Determine the (X, Y) coordinate at the center of the cell enclosing the given text.  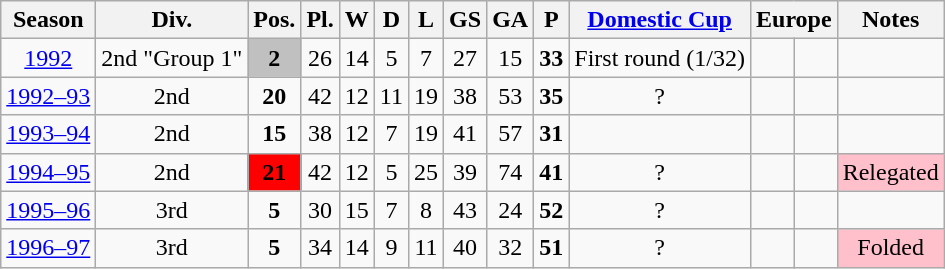
1993–94 (48, 134)
Domestic Cup (660, 20)
25 (426, 172)
Folded (890, 248)
26 (320, 58)
D (391, 20)
2nd "Group 1" (172, 58)
52 (552, 210)
1996–97 (48, 248)
43 (466, 210)
74 (510, 172)
51 (552, 248)
39 (466, 172)
W (356, 20)
2 (274, 58)
First round (1/32) (660, 58)
GA (510, 20)
20 (274, 96)
Div. (172, 20)
27 (466, 58)
Season (48, 20)
Pos. (274, 20)
GS (466, 20)
1994–95 (48, 172)
30 (320, 210)
Relegated (890, 172)
33 (552, 58)
8 (426, 210)
P (552, 20)
40 (466, 248)
L (426, 20)
1995–96 (48, 210)
53 (510, 96)
31 (552, 134)
24 (510, 210)
1992–93 (48, 96)
1992 (48, 58)
57 (510, 134)
21 (274, 172)
9 (391, 248)
Notes (890, 20)
34 (320, 248)
32 (510, 248)
Pl. (320, 20)
35 (552, 96)
Europe (794, 20)
